Find where the given text appears and provide that cell's center as [x, y] coordinate. 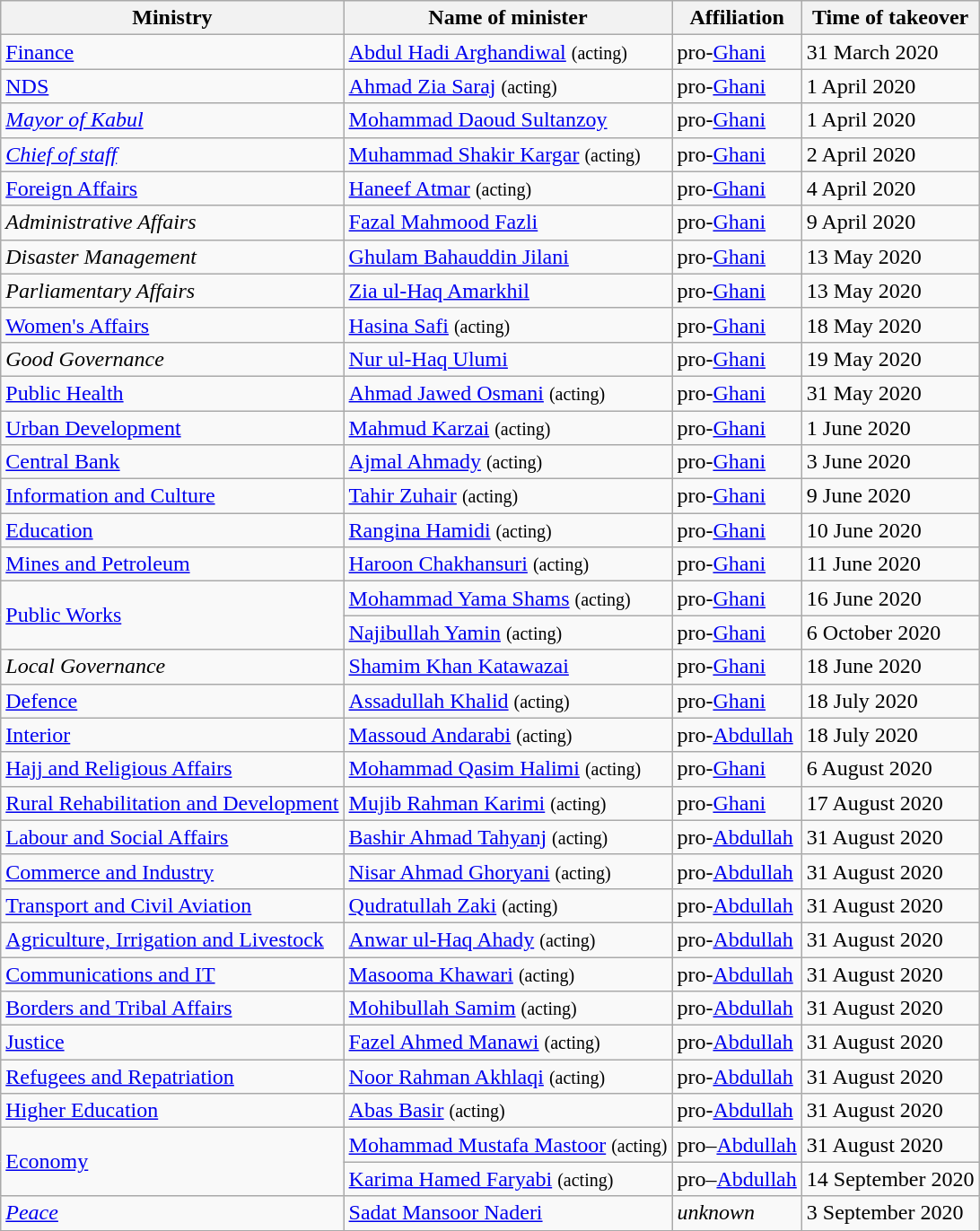
Ahmad Zia Saraj (acting) [508, 86]
Finance [172, 52]
Abdul Hadi Arghandiwal (acting) [508, 52]
Urban Development [172, 428]
Mayor of Kabul [172, 120]
Justice [172, 1043]
Higher Education [172, 1111]
Interior [172, 735]
Central Bank [172, 462]
Ahmad Jawed Osmani (acting) [508, 393]
6 October 2020 [890, 633]
16 June 2020 [890, 598]
4 April 2020 [890, 188]
Communications and IT [172, 973]
Mujib Rahman Karimi (acting) [508, 803]
Mohammad Yama Shams (acting) [508, 598]
Mohibullah Samim (acting) [508, 1008]
Name of minister [508, 18]
Defence [172, 701]
Commerce and Industry [172, 871]
14 September 2020 [890, 1179]
11 June 2020 [890, 564]
18 June 2020 [890, 667]
1 June 2020 [890, 428]
Peace [172, 1213]
Agriculture, Irrigation and Livestock [172, 939]
Rangina Hamidi (acting) [508, 530]
3 September 2020 [890, 1213]
Masooma Khawari (acting) [508, 973]
Qudratullah Zaki (acting) [508, 905]
Massoud Andarabi (acting) [508, 735]
Local Governance [172, 667]
Hasina Safi (acting) [508, 325]
Refugees and Repatriation [172, 1077]
2 April 2020 [890, 154]
9 June 2020 [890, 496]
31 March 2020 [890, 52]
Mohammad Mustafa Mastoor (acting) [508, 1145]
Hajj and Religious Affairs [172, 769]
Women's Affairs [172, 325]
Ghulam Bahauddin Jilani [508, 257]
Najibullah Yamin (acting) [508, 633]
Mohammad Daoud Sultanzoy [508, 120]
Economy [172, 1162]
Transport and Civil Aviation [172, 905]
Karima Hamed Faryabi (acting) [508, 1179]
31 May 2020 [890, 393]
Labour and Social Affairs [172, 837]
Affiliation [737, 18]
17 August 2020 [890, 803]
Muhammad Shakir Kargar (acting) [508, 154]
Bashir Ahmad Tahyanj (acting) [508, 837]
Ajmal Ahmady (acting) [508, 462]
NDS [172, 86]
Chief of staff [172, 154]
Information and Culture [172, 496]
6 August 2020 [890, 769]
Assadullah Khalid (acting) [508, 701]
Fazal Mahmood Fazli [508, 223]
Fazel Ahmed Manawi (acting) [508, 1043]
Time of takeover [890, 18]
Public Health [172, 393]
Abas Basir (acting) [508, 1111]
Borders and Tribal Affairs [172, 1008]
10 June 2020 [890, 530]
Ministry [172, 18]
9 April 2020 [890, 223]
Public Works [172, 615]
Nisar Ahmad Ghoryani (acting) [508, 871]
Rural Rehabilitation and Development [172, 803]
Noor Rahman Akhlaqi (acting) [508, 1077]
Parliamentary Affairs [172, 291]
Tahir Zuhair (acting) [508, 496]
3 June 2020 [890, 462]
Mohammad Qasim Halimi (acting) [508, 769]
Sadat Mansoor Naderi [508, 1213]
Good Governance [172, 359]
Mines and Petroleum [172, 564]
Foreign Affairs [172, 188]
Haroon Chakhansuri (acting) [508, 564]
Haneef Atmar (acting) [508, 188]
unknown [737, 1213]
Administrative Affairs [172, 223]
Shamim Khan Katawazai [508, 667]
Disaster Management [172, 257]
Education [172, 530]
18 May 2020 [890, 325]
Anwar ul-Haq Ahady (acting) [508, 939]
Zia ul-Haq Amarkhil [508, 291]
19 May 2020 [890, 359]
Nur ul-Haq Ulumi [508, 359]
Mahmud Karzai (acting) [508, 428]
